Return [X, Y] of the center of cell containing provided text 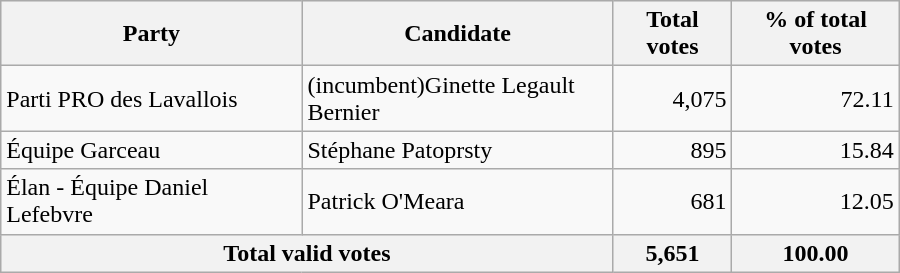
72.11 [816, 98]
Total valid votes [307, 253]
4,075 [672, 98]
15.84 [816, 150]
5,651 [672, 253]
Parti PRO des Lavallois [152, 98]
Stéphane Patoprsty [458, 150]
(incumbent)Ginette Legault Bernier [458, 98]
Total votes [672, 34]
12.05 [816, 202]
Équipe Garceau [152, 150]
100.00 [816, 253]
895 [672, 150]
681 [672, 202]
Party [152, 34]
Candidate [458, 34]
Élan - Équipe Daniel Lefebvre [152, 202]
Patrick O'Meara [458, 202]
% of total votes [816, 34]
